Identify which cell holds the provided text, then report its (X, Y) central coordinate. 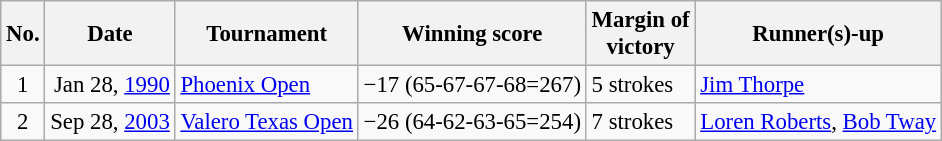
No. (23, 34)
Date (110, 34)
Phoenix Open (266, 85)
7 strokes (640, 122)
2 (23, 122)
Runner(s)-up (818, 34)
Sep 28, 2003 (110, 122)
Tournament (266, 34)
−17 (65-67-67-68=267) (472, 85)
1 (23, 85)
Margin ofvictory (640, 34)
Loren Roberts, Bob Tway (818, 122)
Valero Texas Open (266, 122)
Winning score (472, 34)
Jan 28, 1990 (110, 85)
5 strokes (640, 85)
−26 (64-62-63-65=254) (472, 122)
Jim Thorpe (818, 85)
